For the text-containing cell, return its midpoint in [X, Y] coordinate format. 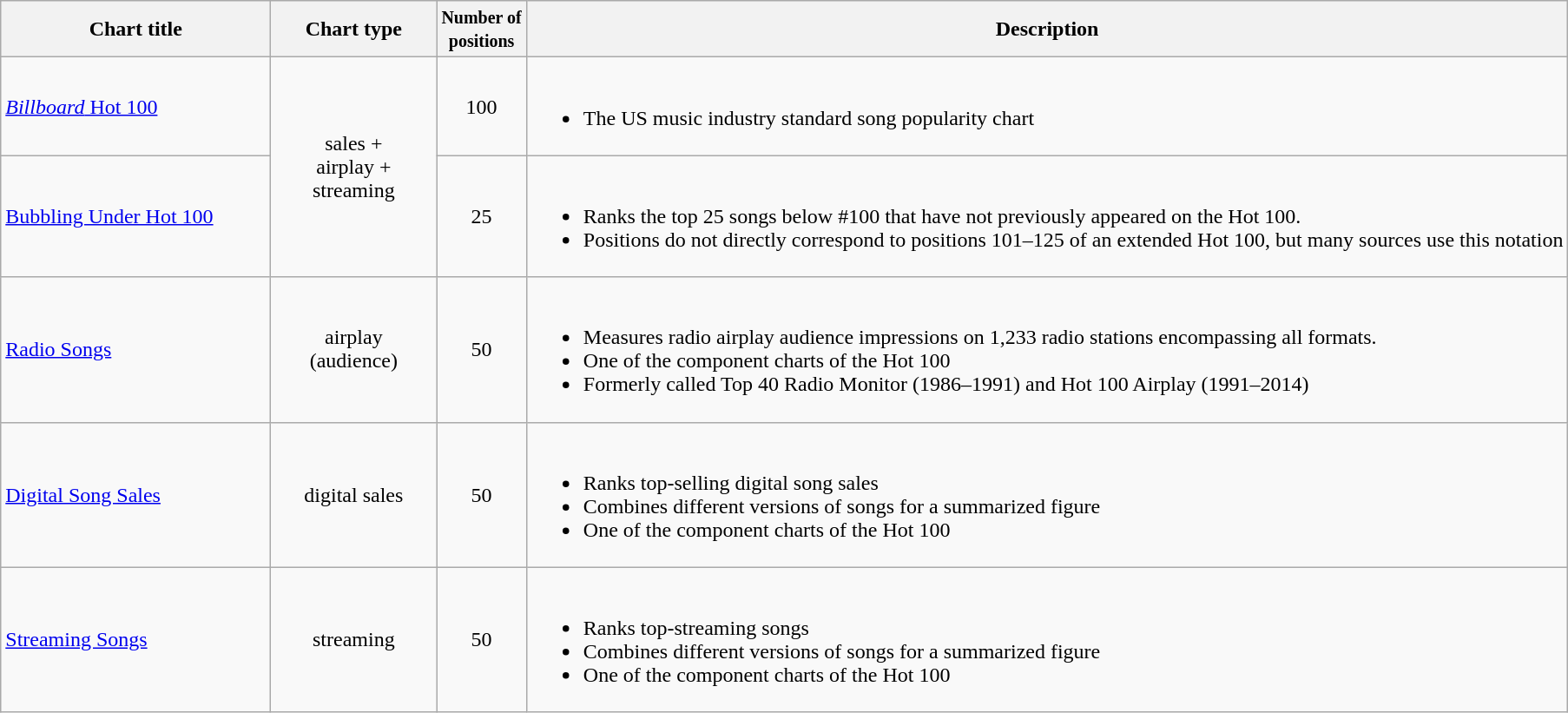
The US music industry standard song popularity chart [1047, 106]
Radio Songs [135, 349]
Description [1047, 30]
Chart title [135, 30]
Digital Song Sales [135, 495]
Streaming Songs [135, 639]
100 [481, 106]
Ranks top-selling digital song salesCombines different versions of songs for a summarized figureOne of the component charts of the Hot 100 [1047, 495]
Ranks top-streaming songsCombines different versions of songs for a summarized figureOne of the component charts of the Hot 100 [1047, 639]
streaming [354, 639]
Billboard Hot 100 [135, 106]
Bubbling Under Hot 100 [135, 216]
Chart type [354, 30]
airplay(audience) [354, 349]
sales +airplay +streaming [354, 167]
Number ofpositions [481, 30]
digital sales [354, 495]
25 [481, 216]
